Pinpoint the cell where the given text exists, returning its [x, y] midpoint coordinate. 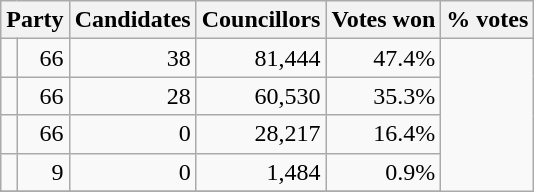
60,530 [261, 96]
Party [35, 20]
38 [132, 58]
35.3% [384, 96]
16.4% [384, 134]
Votes won [384, 20]
9 [43, 172]
28,217 [261, 134]
1,484 [261, 172]
47.4% [384, 58]
% votes [488, 20]
0.9% [384, 172]
28 [132, 96]
Candidates [132, 20]
81,444 [261, 58]
Councillors [261, 20]
